Scan for the cell matching the given text and deliver its [x, y] coordinate at center. 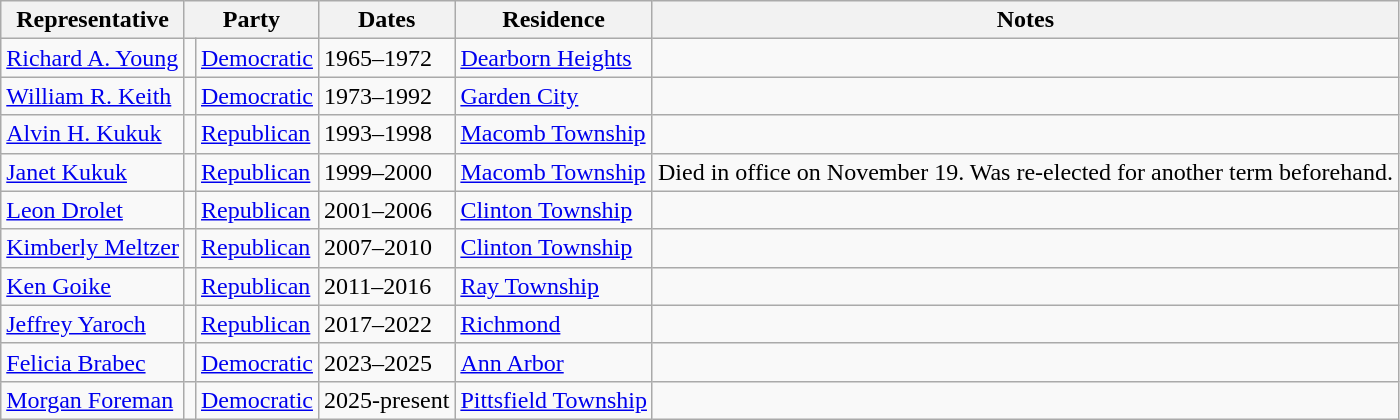
Party [251, 20]
Felicia Brabec [93, 362]
1993–1998 [386, 134]
William R. Keith [93, 96]
Garden City [554, 96]
Dearborn Heights [554, 58]
Alvin H. Kukuk [93, 134]
2017–2022 [386, 324]
Leon Drolet [93, 210]
2023–2025 [386, 362]
Morgan Foreman [93, 400]
2001–2006 [386, 210]
Died in office on November 19. Was re-elected for another term beforehand. [1025, 172]
Ray Township [554, 286]
Pittsfield Township [554, 400]
1999–2000 [386, 172]
2025-present [386, 400]
1973–1992 [386, 96]
Janet Kukuk [93, 172]
2011–2016 [386, 286]
1965–1972 [386, 58]
Residence [554, 20]
2007–2010 [386, 248]
Ken Goike [93, 286]
Dates [386, 20]
Kimberly Meltzer [93, 248]
Representative [93, 20]
Jeffrey Yaroch [93, 324]
Ann Arbor [554, 362]
Richard A. Young [93, 58]
Notes [1025, 20]
Richmond [554, 324]
